Return the (X, Y) coordinate for the center point of the cell that contains the specified text.  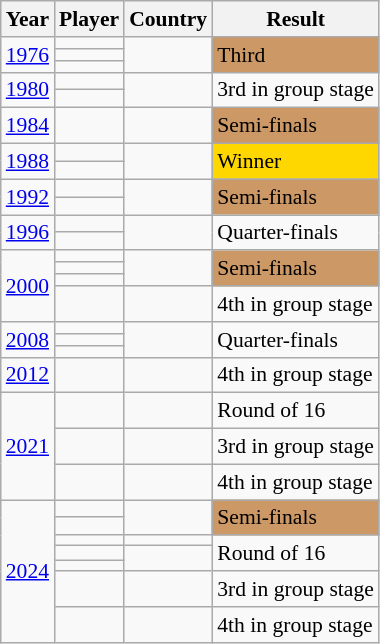
Year (28, 19)
Player (89, 19)
1984 (28, 126)
1996 (28, 233)
2024 (28, 571)
1976 (28, 55)
Winner (296, 162)
2021 (28, 446)
Result (296, 19)
2008 (28, 340)
Third (296, 55)
1992 (28, 197)
2000 (28, 286)
Country (168, 19)
2012 (28, 375)
1988 (28, 162)
1980 (28, 90)
